Scan for the cell matching the given text and deliver its (X, Y) coordinate at center. 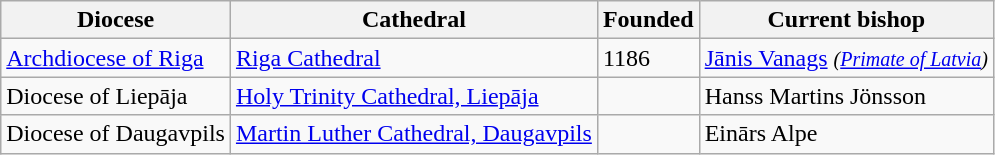
Founded (648, 20)
Hanss Martins Jönsson (846, 96)
Cathedral (414, 20)
Martin Luther Cathedral, Daugavpils (414, 134)
Jānis Vanags (Primate of Latvia) (846, 58)
Riga Cathedral (414, 58)
Diocese of Daugavpils (116, 134)
Archdiocese of Riga (116, 58)
Holy Trinity Cathedral, Liepāja (414, 96)
1186 (648, 58)
Diocese (116, 20)
Einārs Alpe (846, 134)
Current bishop (846, 20)
Diocese of Liepāja (116, 96)
